Pinpoint the cell where the given text exists, returning its (X, Y) midpoint coordinate. 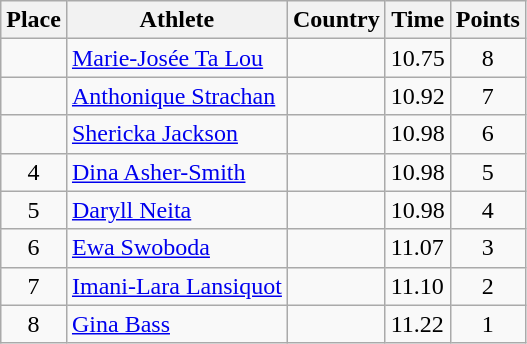
Place (34, 20)
Athlete (176, 20)
11.22 (418, 324)
Points (488, 20)
Anthonique Strachan (176, 96)
Imani-Lara Lansiquot (176, 286)
2 (488, 286)
Shericka Jackson (176, 134)
Marie-Josée Ta Lou (176, 58)
1 (488, 324)
Dina Asher-Smith (176, 172)
11.07 (418, 248)
10.92 (418, 96)
Ewa Swoboda (176, 248)
Gina Bass (176, 324)
Daryll Neita (176, 210)
Country (336, 20)
3 (488, 248)
10.75 (418, 58)
11.10 (418, 286)
Time (418, 20)
